Output the [x, y] coordinate of the center of the cell containing the given text.  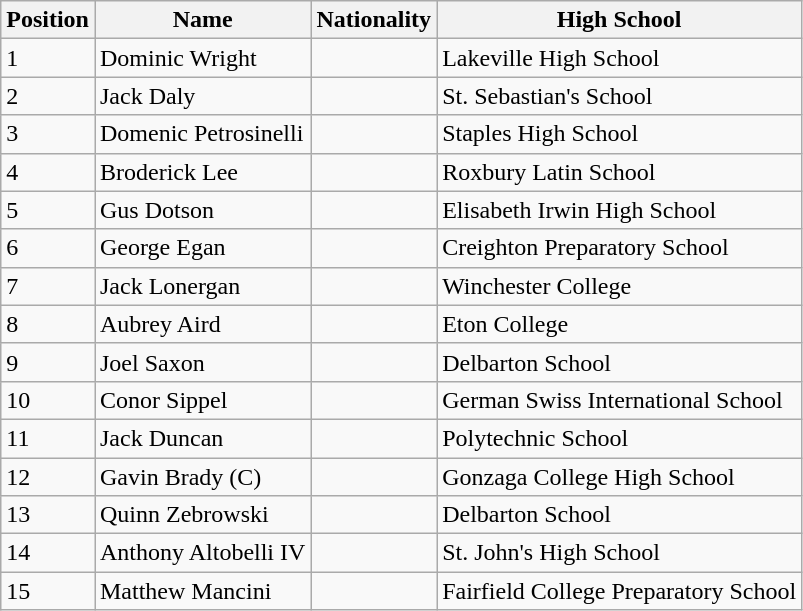
Domenic Petrosinelli [202, 134]
Joel Saxon [202, 362]
Position [48, 20]
13 [48, 515]
Lakeville High School [620, 58]
George Egan [202, 248]
9 [48, 362]
12 [48, 477]
Staples High School [620, 134]
Dominic Wright [202, 58]
Polytechnic School [620, 438]
St. John's High School [620, 553]
14 [48, 553]
Creighton Preparatory School [620, 248]
Aubrey Aird [202, 324]
1 [48, 58]
Nationality [374, 20]
5 [48, 210]
Roxbury Latin School [620, 172]
High School [620, 20]
Gonzaga College High School [620, 477]
4 [48, 172]
10 [48, 400]
8 [48, 324]
Jack Lonergan [202, 286]
Conor Sippel [202, 400]
Anthony Altobelli IV [202, 553]
St. Sebastian's School [620, 96]
Matthew Mancini [202, 591]
Quinn Zebrowski [202, 515]
Eton College [620, 324]
15 [48, 591]
Fairfield College Preparatory School [620, 591]
Broderick Lee [202, 172]
German Swiss International School [620, 400]
Gavin Brady (C) [202, 477]
Jack Daly [202, 96]
6 [48, 248]
Winchester College [620, 286]
Elisabeth Irwin High School [620, 210]
Name [202, 20]
Jack Duncan [202, 438]
3 [48, 134]
2 [48, 96]
11 [48, 438]
7 [48, 286]
Gus Dotson [202, 210]
